Search for the cell housing the specified text and yield its [X, Y] center coordinate. 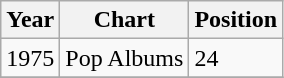
Position [236, 20]
Chart [124, 20]
1975 [30, 58]
24 [236, 58]
Pop Albums [124, 58]
Year [30, 20]
